Scan for the cell matching the given text and deliver its (x, y) coordinate at center. 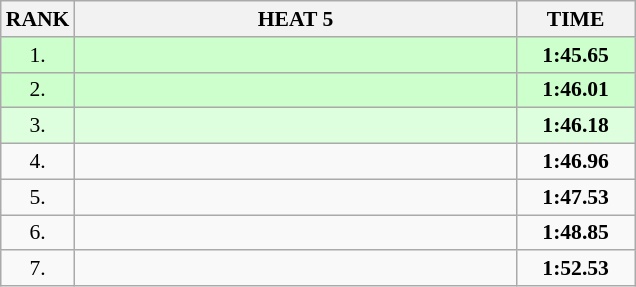
HEAT 5 (295, 19)
1:45.65 (576, 55)
4. (38, 162)
1:46.01 (576, 90)
6. (38, 233)
1:46.96 (576, 162)
5. (38, 197)
1:48.85 (576, 233)
TIME (576, 19)
RANK (38, 19)
2. (38, 90)
1:47.53 (576, 197)
1:46.18 (576, 126)
7. (38, 269)
3. (38, 126)
1. (38, 55)
1:52.53 (576, 269)
